Pinpoint the cell where the given text exists, returning its (X, Y) midpoint coordinate. 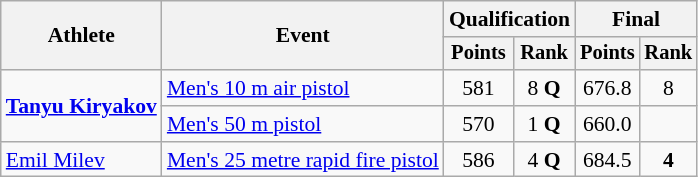
660.0 (607, 124)
Qualification (510, 19)
8 Q (544, 88)
Men's 10 m air pistol (303, 88)
Tanyu Kiryakov (82, 106)
8 (668, 88)
676.8 (607, 88)
1 Q (544, 124)
Athlete (82, 36)
570 (478, 124)
Final (636, 19)
Event (303, 36)
Men's 50 m pistol (303, 124)
581 (478, 88)
